From the cell containing the given text, extract its center point as (x, y) coordinate. 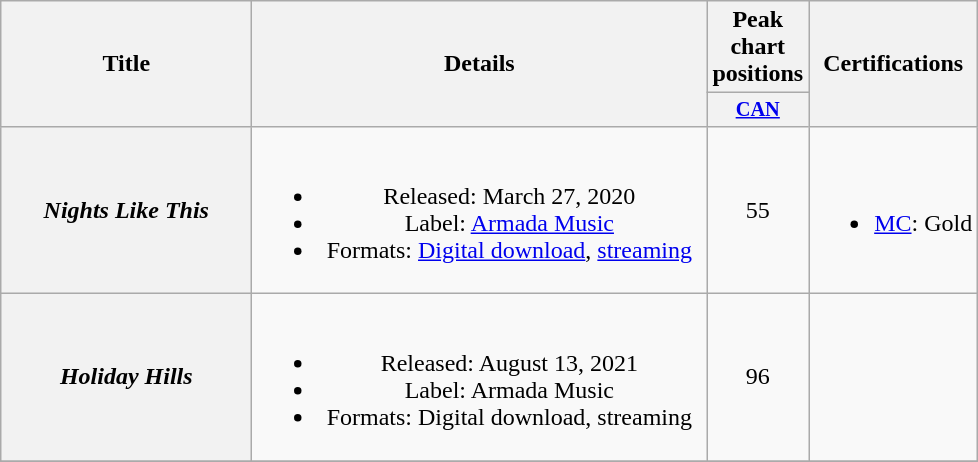
Peak chart positions (758, 47)
Certifications (894, 64)
Details (480, 64)
Title (126, 64)
96 (758, 378)
55 (758, 210)
Released: August 13, 2021Label: Armada MusicFormats: Digital download, streaming (480, 378)
CAN (758, 110)
Released: March 27, 2020Label: Armada MusicFormats: Digital download, streaming (480, 210)
Nights Like This (126, 210)
Holiday Hills (126, 378)
MC: Gold (894, 210)
